Search for the cell housing the specified text and yield its [x, y] center coordinate. 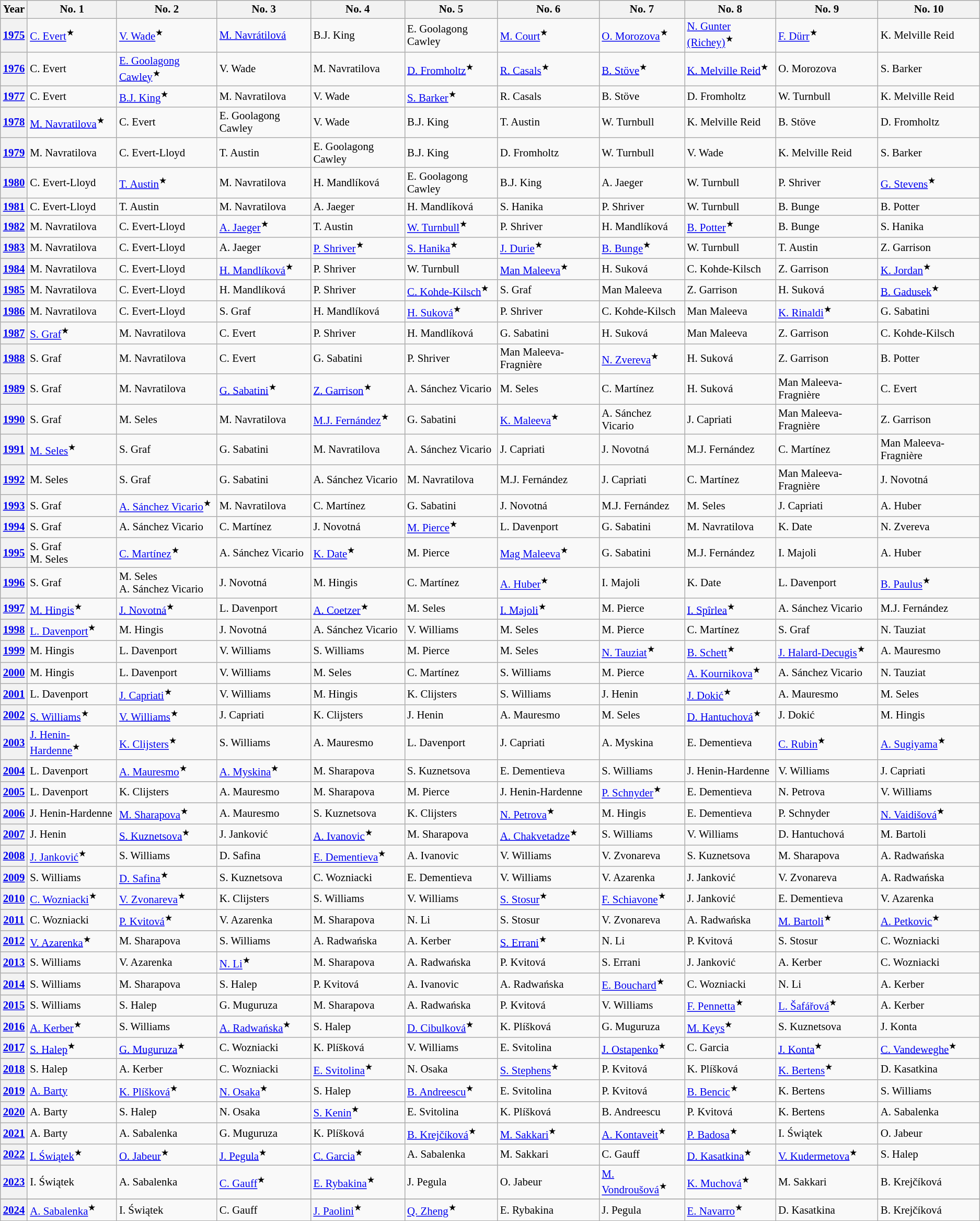
2005 [14, 792]
1978 [14, 122]
D. Safina [264, 855]
S. Stephens★ [549, 1070]
S. Hanika★ [451, 248]
1991 [14, 450]
Q. Zheng★ [451, 1210]
1977 [14, 96]
S. Kuznetsova★ [167, 835]
2023 [14, 1183]
2001 [14, 694]
C. Gauff★ [264, 1183]
N. Petrova★ [549, 814]
P. Badosa★ [730, 1134]
S. Graf★ [72, 333]
N. Osaka★ [264, 1091]
K. Jordan★ [929, 269]
B. Gadusek★ [929, 291]
V. Azarenka★ [72, 941]
A. Sugiyama★ [929, 743]
N. Petrova [827, 792]
J. Paolini★ [358, 1210]
2008 [14, 855]
J. Dokić [827, 715]
No. 9 [827, 9]
D. Safina★ [167, 877]
2018 [14, 1070]
I. Spîrlea★ [730, 609]
J. Konta [929, 1027]
1993 [14, 505]
1988 [14, 359]
1975 [14, 35]
D. Kasatkina★ [730, 1155]
E. Goolagong Cawley★ [167, 69]
2007 [14, 835]
N. Gunter (Richey)★ [730, 35]
M. Court★ [549, 35]
No. 6 [549, 9]
2017 [14, 1048]
M. Seles★ [72, 450]
O. Jabeur★ [167, 1155]
S. Kenin★ [358, 1112]
V. Zvonareva★ [167, 898]
2000 [14, 672]
2021 [14, 1134]
1987 [14, 333]
C. Garcia [730, 1048]
B. Schett★ [730, 652]
2003 [14, 743]
M. Hingis★ [72, 609]
T. Austin★ [167, 183]
A. Jaeger★ [264, 226]
P. Schnyder [827, 814]
B. Andreescu★ [451, 1091]
E. Navarro★ [730, 1210]
O. Morozova★ [642, 35]
1989 [14, 389]
B. Krejčíková★ [451, 1134]
J. Konta★ [827, 1048]
J. Ostapenko★ [642, 1048]
C. Evert★ [72, 35]
1992 [14, 480]
G. Sabatini★ [264, 389]
M. Bartoli [929, 835]
2011 [14, 920]
1984 [14, 269]
2013 [14, 963]
1981 [14, 207]
2012 [14, 941]
K. Date★ [358, 553]
Man Maleeva★ [549, 269]
M. Seles A. Sánchez Vicario [167, 583]
G. Muguruza★ [167, 1048]
J. Henin-Hardenne★ [72, 743]
D. Hantuchová [827, 835]
B.J. King★ [167, 96]
V. Kudermetova★ [827, 1155]
P. Schnyder★ [642, 792]
M. Navratilova★ [72, 122]
No. 4 [358, 9]
J. Durie★ [549, 248]
A. Kontaveit★ [642, 1134]
A. Kerber★ [72, 1027]
V. Williams★ [167, 715]
S. Williams★ [72, 715]
P. Shriver★ [358, 248]
1982 [14, 226]
E. Bouchard★ [642, 984]
J. Janković★ [72, 855]
2024 [14, 1210]
K. Plíšková★ [167, 1091]
1994 [14, 527]
1980 [14, 183]
G. Stevens★ [929, 183]
No. 1 [72, 9]
N. Zvereva★ [642, 359]
F. Schiavone★ [642, 898]
1996 [14, 583]
A. Coetzer★ [358, 609]
V. Wade★ [167, 35]
J. Pegula★ [264, 1155]
K. Melville Reid★ [730, 69]
1979 [14, 153]
A. Chakvetadze★ [549, 835]
E. Dementieva★ [358, 855]
L. Davenport★ [72, 630]
H. Mandlíková★ [264, 269]
2016 [14, 1027]
J. Halard-Decugis★ [827, 652]
N. Li★ [264, 963]
D. Fromholtz★ [451, 69]
A. Myskina [642, 743]
B. Stöve★ [642, 69]
D. Cibulková★ [451, 1027]
D. Hantuchová★ [730, 715]
No. 10 [929, 9]
J. Dokić★ [730, 694]
C. Vandeweghe★ [929, 1048]
M. Keys★ [730, 1027]
K. Clijsters★ [167, 743]
N. Vaidišová★ [929, 814]
P. Kvitová★ [167, 920]
C. Wozniacki★ [72, 898]
S. Errani [642, 963]
W. Turnbull★ [451, 226]
1990 [14, 419]
M.J. Fernández★ [358, 419]
No. 7 [642, 9]
N. Zvereva [929, 527]
1997 [14, 609]
M. Pierce★ [451, 527]
1976 [14, 69]
B. Andreescu [642, 1112]
B. Potter★ [730, 226]
K. Rinaldi★ [827, 312]
M. Bartoli★ [827, 920]
H. Suková★ [451, 312]
Year [14, 9]
No. 3 [264, 9]
A. Radwańska★ [264, 1027]
No. 8 [730, 9]
A. Ivanovic★ [358, 835]
B. Bunge★ [642, 248]
1983 [14, 248]
K. Maleeva★ [549, 419]
2015 [14, 1005]
S. Errani★ [549, 941]
R. Casals [549, 96]
A. Mauresmo★ [167, 771]
No. 2 [167, 9]
Mag Maleeva★ [549, 553]
N. Tauziat★ [642, 652]
A. Myskina★ [264, 771]
2019 [14, 1091]
B. Paulus★ [929, 583]
S. Stosur★ [549, 898]
C. Rubin★ [827, 743]
1985 [14, 291]
M. Sharapova★ [167, 814]
A. Sánchez Vicario★ [167, 505]
2004 [14, 771]
C. Garcia★ [358, 1155]
O. Morozova [827, 69]
A. Kournikova★ [730, 672]
S. Barker★ [451, 96]
I. Majoli★ [549, 609]
1986 [14, 312]
B. Bencic★ [730, 1091]
K. Bertens★ [827, 1070]
2014 [14, 984]
2022 [14, 1155]
L. Šafářová★ [827, 1005]
M. Vondroušová★ [642, 1183]
E. Svitolina★ [358, 1070]
S. Graf M. Seles [72, 553]
S. Halep★ [72, 1048]
2020 [14, 1112]
E. Rybakina [549, 1210]
1998 [14, 630]
R. Casals★ [549, 69]
A. Petkovic★ [929, 920]
A. Sabalenka★ [72, 1210]
C. Kohde-Kilsch★ [451, 291]
1999 [14, 652]
M. Navrátilová [264, 35]
I. Świątek★ [72, 1155]
M. Sakkari★ [549, 1134]
2009 [14, 877]
Z. Garrison★ [358, 389]
No. 5 [451, 9]
2002 [14, 715]
F. Pennetta★ [730, 1005]
F. Dürr★ [827, 35]
K. Muchová★ [730, 1183]
A. Huber★ [549, 583]
1995 [14, 553]
J. Capriati★ [167, 694]
J. Novotná★ [167, 609]
C. Martínez★ [167, 553]
E. Rybakina★ [358, 1183]
2010 [14, 898]
2006 [14, 814]
